Locate the cell with the specified text and output its [x, y] center coordinate. 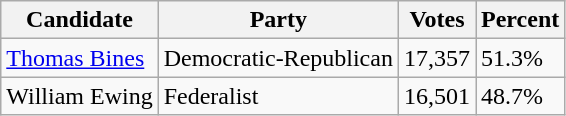
Thomas Bines [80, 58]
51.3% [520, 58]
Votes [436, 20]
Federalist [278, 96]
Democratic-Republican [278, 58]
Party [278, 20]
16,501 [436, 96]
17,357 [436, 58]
William Ewing [80, 96]
48.7% [520, 96]
Percent [520, 20]
Candidate [80, 20]
